Pinpoint the cell where the given text exists, returning its [x, y] midpoint coordinate. 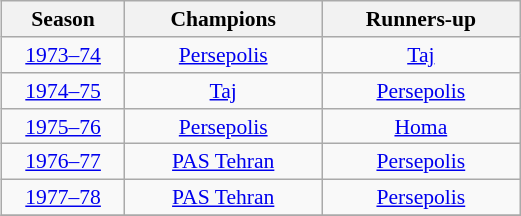
1976–77 [64, 162]
Season [64, 19]
Homa [421, 126]
Champions [223, 19]
1975–76 [64, 126]
1974–75 [64, 91]
1977–78 [64, 197]
Runners-up [421, 19]
1973–74 [64, 55]
